From the cell containing the given text, extract its center point as (X, Y) coordinate. 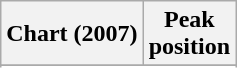
Chart (2007) (72, 34)
Peakposition (189, 34)
